Return (X, Y) of the center of cell containing provided text 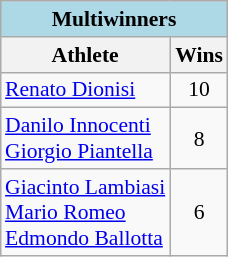
Multiwinners (114, 19)
Athlete (85, 55)
10 (199, 90)
6 (199, 212)
Wins (199, 55)
Danilo InnocentiGiorgio Piantella (85, 138)
Giacinto LambiasiMario RomeoEdmondo Ballotta (85, 212)
8 (199, 138)
Renato Dionisi (85, 90)
